From the cell containing the given text, extract its center point as [X, Y] coordinate. 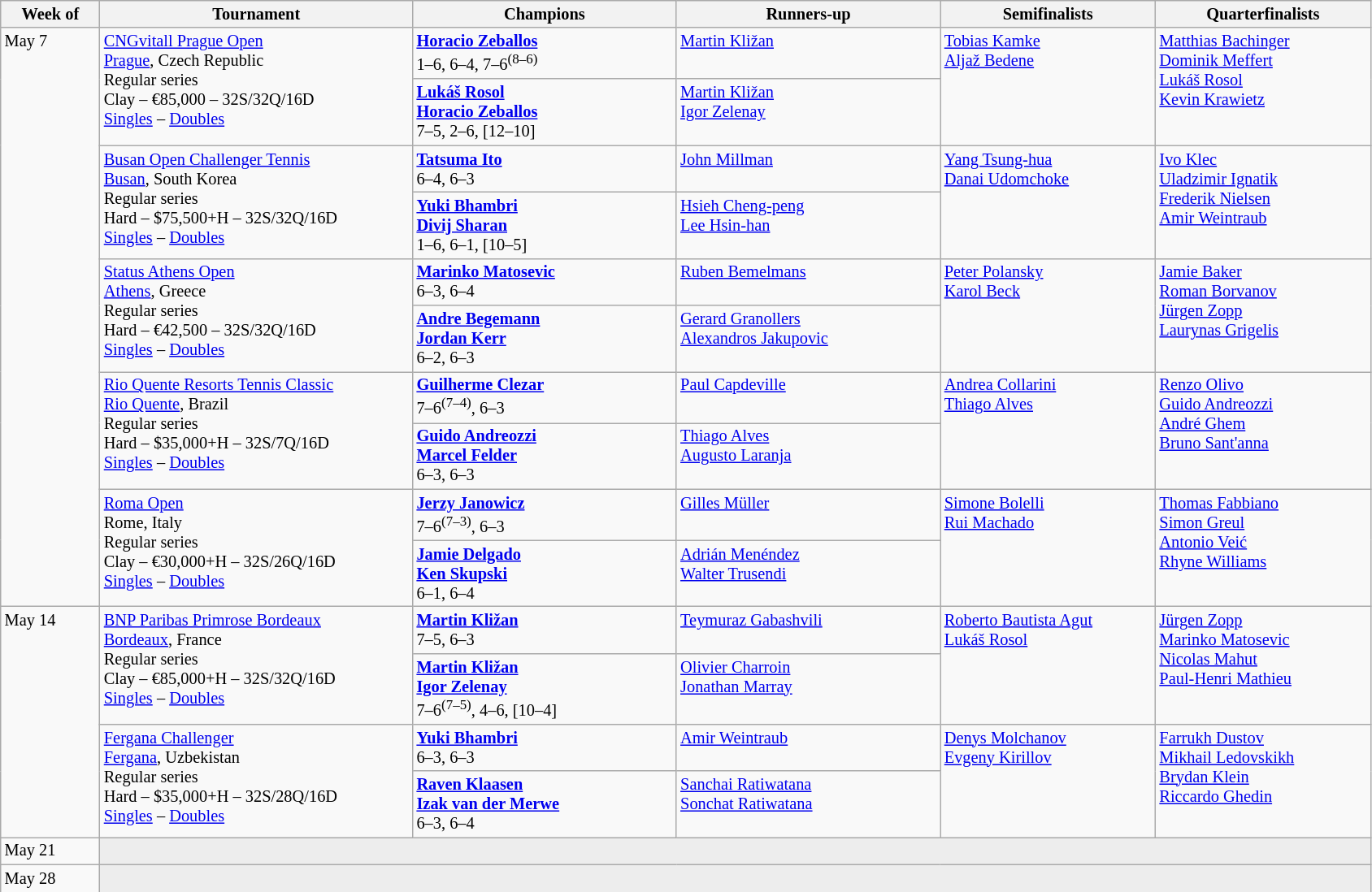
Roberto Bautista Agut Lukáš Rosol [1049, 665]
Raven Klaasen Izak van der Merwe6–3, 6–4 [545, 804]
Andre Begemann Jordan Kerr6–2, 6–3 [545, 339]
Lukáš Rosol Horacio Zeballos7–5, 2–6, [12–10] [545, 112]
Jürgen Zopp Marinko Matosevic Nicolas Mahut Paul-Henri Mathieu [1263, 665]
Martin Kližan [808, 54]
Marinko Matosevic6–3, 6–4 [545, 282]
Busan Open Challenger Tennis Busan, South KoreaRegular seriesHard – $75,500+H – 32S/32Q/16DSingles – Doubles [257, 201]
Yuki Bhambri Divij Sharan1–6, 6–1, [10–5] [545, 225]
Fergana Challenger Fergana, UzbekistanRegular seriesHard – $35,000+H – 32S/28Q/16DSingles – Doubles [257, 780]
Guido Andreozzi Marcel Felder6–3, 6–3 [545, 456]
Olivier Charroin Jonathan Marray [808, 689]
Jerzy Janowicz7–6(7–3), 6–3 [545, 515]
May 28 [50, 878]
Guilherme Clezar7–6(7–4), 6–3 [545, 396]
CNGvitall Prague OpenPrague, Czech RepublicRegular seriesClay – €85,000 – 32S/32Q/16DSingles – Doubles [257, 86]
Ruben Bemelmans [808, 282]
Andrea Collarini Thiago Alves [1049, 431]
Simone Bolelli Rui Machado [1049, 548]
Thiago Alves Augusto Laranja [808, 456]
Sanchai Ratiwatana Sonchat Ratiwatana [808, 804]
Farrukh Dustov Mikhail Ledovskikh Brydan Klein Riccardo Ghedin [1263, 780]
Tournament [257, 14]
Runners-up [808, 14]
Peter Polansky Karol Beck [1049, 315]
Martin Kližan Igor Zelenay [808, 112]
John Millman [808, 169]
Horacio Zeballos1–6, 6–4, 7–6(8–6) [545, 54]
Jamie Delgado Ken Skupski6–1, 6–4 [545, 574]
Quarterfinalists [1263, 14]
Teymuraz Gabashvili [808, 630]
Status Athens Open Athens, GreeceRegular seriesHard – €42,500 – 32S/32Q/16DSingles – Doubles [257, 315]
Gerard Granollers Alexandros Jakupovic [808, 339]
Tatsuma Ito6–4, 6–3 [545, 169]
Yuki Bhambri6–3, 6–3 [545, 747]
Roma Open Rome, ItalyRegular seriesClay – €30,000+H – 32S/26Q/16DSingles – Doubles [257, 548]
Gilles Müller [808, 515]
Renzo Olivo Guido Andreozzi André Ghem Bruno Sant'anna [1263, 431]
Denys Molchanov Evgeny Kirillov [1049, 780]
May 14 [50, 721]
Hsieh Cheng-peng Lee Hsin-han [808, 225]
Matthias Bachinger Dominik Meffert Lukáš Rosol Kevin Krawietz [1263, 86]
Thomas Fabbiano Simon Greul Antonio Veić Rhyne Williams [1263, 548]
Ivo Klec Uladzimir Ignatik Frederik Nielsen Amir Weintraub [1263, 201]
Amir Weintraub [808, 747]
May 21 [50, 851]
Adrián Menéndez Walter Trusendi [808, 574]
Tobias Kamke Aljaž Bedene [1049, 86]
Week of [50, 14]
Semifinalists [1049, 14]
May 7 [50, 317]
Paul Capdeville [808, 396]
Martin Kližan7–5, 6–3 [545, 630]
Martin Kližan Igor Zelenay7–6(7–5), 4–6, [10–4] [545, 689]
Jamie Baker Roman Borvanov Jürgen Zopp Laurynas Grigelis [1263, 315]
BNP Paribas Primrose Bordeaux Bordeaux, FranceRegular seriesClay – €85,000+H – 32S/32Q/16DSingles – Doubles [257, 665]
Yang Tsung-hua Danai Udomchoke [1049, 201]
Rio Quente Resorts Tennis Classic Rio Quente, BrazilRegular seriesHard – $35,000+H – 32S/7Q/16DSingles – Doubles [257, 431]
Champions [545, 14]
